Determine the (x, y) coordinate at the center of the cell enclosing the given text.  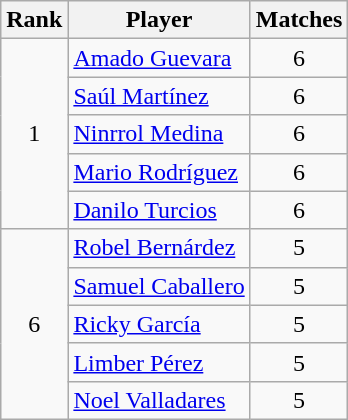
Robel Bernárdez (159, 248)
Noel Valladares (159, 400)
Ninrrol Medina (159, 134)
1 (34, 134)
Danilo Turcios (159, 210)
Limber Pérez (159, 362)
Samuel Caballero (159, 286)
Matches (299, 20)
Player (159, 20)
Mario Rodríguez (159, 172)
Rank (34, 20)
Ricky García (159, 324)
Saúl Martínez (159, 96)
Amado Guevara (159, 58)
